Extract the (X, Y) coordinate from the center of the cell holding the provided text.  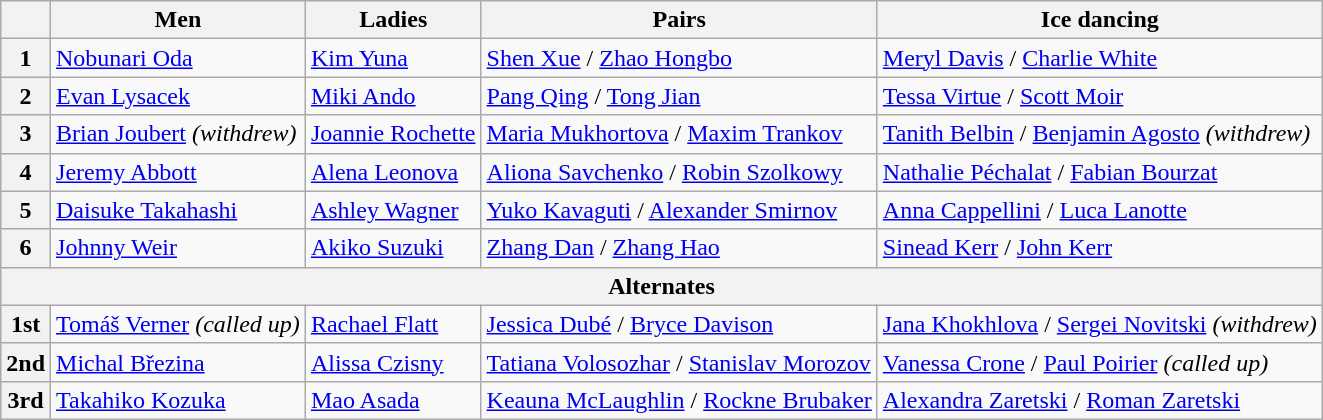
Tessa Virtue / Scott Moir (1100, 96)
Alternates (662, 286)
Sinead Kerr / John Kerr (1100, 248)
Jeremy Abbott (178, 172)
Vanessa Crone / Paul Poirier (called up) (1100, 362)
Daisuke Takahashi (178, 210)
Pang Qing / Tong Jian (679, 96)
6 (26, 248)
Jessica Dubé / Bryce Davison (679, 324)
Miki Ando (393, 96)
Tanith Belbin / Benjamin Agosto (withdrew) (1100, 134)
Nobunari Oda (178, 58)
Johnny Weir (178, 248)
Rachael Flatt (393, 324)
3 (26, 134)
Yuko Kavaguti / Alexander Smirnov (679, 210)
Meryl Davis / Charlie White (1100, 58)
Kim Yuna (393, 58)
Jana Khokhlova / Sergei Novitski (withdrew) (1100, 324)
Brian Joubert (withdrew) (178, 134)
Ice dancing (1100, 20)
Men (178, 20)
Alissa Czisny (393, 362)
Maria Mukhortova / Maxim Trankov (679, 134)
5 (26, 210)
2nd (26, 362)
Tomáš Verner (called up) (178, 324)
Aliona Savchenko / Robin Szolkowy (679, 172)
Mao Asada (393, 400)
Zhang Dan / Zhang Hao (679, 248)
Alena Leonova (393, 172)
Pairs (679, 20)
Evan Lysacek (178, 96)
Alexandra Zaretski / Roman Zaretski (1100, 400)
Keauna McLaughlin / Rockne Brubaker (679, 400)
Joannie Rochette (393, 134)
Akiko Suzuki (393, 248)
Tatiana Volosozhar / Stanislav Morozov (679, 362)
Takahiko Kozuka (178, 400)
2 (26, 96)
Shen Xue / Zhao Hongbo (679, 58)
4 (26, 172)
Anna Cappellini / Luca Lanotte (1100, 210)
1st (26, 324)
1 (26, 58)
Ashley Wagner (393, 210)
Michal Březina (178, 362)
Nathalie Péchalat / Fabian Bourzat (1100, 172)
3rd (26, 400)
Ladies (393, 20)
